Extract the (X, Y) coordinate from the center of the cell holding the provided text.  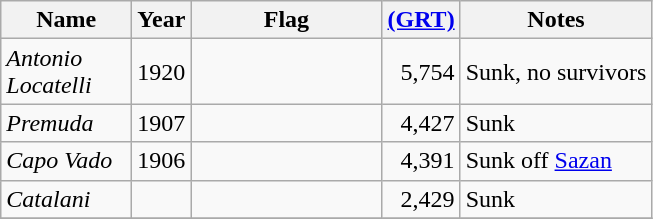
2,429 (421, 199)
(GRT) (421, 20)
Antonio Locatelli (66, 72)
4,391 (421, 161)
Catalani (66, 199)
4,427 (421, 123)
1920 (162, 72)
Notes (556, 20)
Flag (286, 20)
Sunk off Sazan (556, 161)
1906 (162, 161)
Sunk, no survivors (556, 72)
Capo Vado (66, 161)
1907 (162, 123)
Year (162, 20)
Premuda (66, 123)
5,754 (421, 72)
Name (66, 20)
